Return the (X, Y) coordinate for the center point of the cell that contains the specified text.  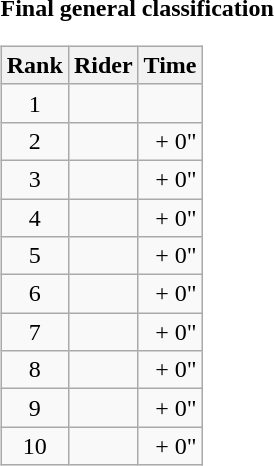
2 (34, 141)
Time (170, 65)
7 (34, 332)
1 (34, 103)
8 (34, 370)
Rider (103, 65)
9 (34, 408)
Rank (34, 65)
5 (34, 256)
6 (34, 294)
10 (34, 446)
3 (34, 179)
4 (34, 217)
